Return the [X, Y] coordinate for the center point of the cell that contains the specified text.  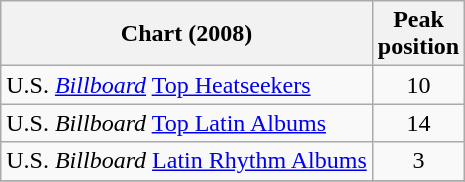
Peakposition [418, 34]
14 [418, 123]
3 [418, 161]
U.S. Billboard Top Latin Albums [187, 123]
U.S. Billboard Top Heatseekers [187, 85]
10 [418, 85]
Chart (2008) [187, 34]
U.S. Billboard Latin Rhythm Albums [187, 161]
